Capture the cell that displays the provided text and extract its [X, Y] central coordinate. 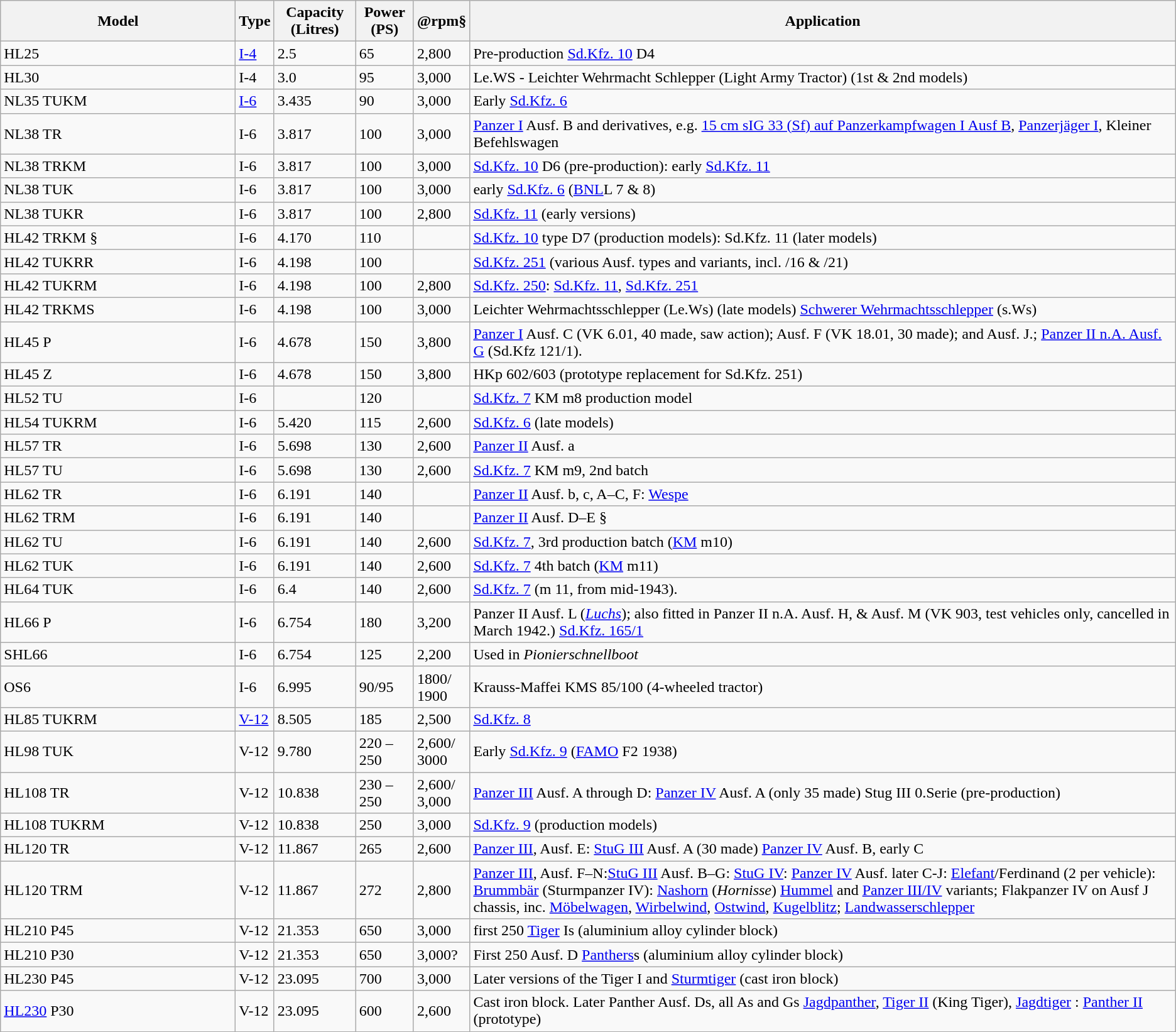
2,600/3,000 [441, 792]
HL45 Z [118, 375]
220 – 250 [384, 752]
HL85 TUKRM [118, 719]
65 [384, 53]
Panzer II Ausf. D–E § [823, 518]
HL210 P30 [118, 955]
265 [384, 849]
Panzer I Ausf. C (VK 6.01, 40 made, saw action); Ausf. F (VK 18.01, 30 made); and Ausf. J.; Panzer II n.A. Ausf. G (Sd.Kfz 121/1). [823, 342]
Panzer II Ausf. a [823, 446]
first 250 Tiger Is (aluminium alloy cylinder block) [823, 931]
Sd.Kfz. 10 D6 (pre-production): early Sd.Kfz. 11 [823, 166]
120 [384, 398]
Panzer II Ausf. b, c, A–C, F: Wespe [823, 494]
180 [384, 622]
Application [823, 21]
3.0 [315, 77]
HL62 TUK [118, 566]
NL38 TRKM [118, 166]
HL108 TR [118, 792]
HL30 [118, 77]
HL230 P45 [118, 979]
Sd.Kfz. 7 KM m8 production model [823, 398]
HKp 602/603 (prototype replacement for Sd.Kfz. 251) [823, 375]
272 [384, 890]
230 –250 [384, 792]
Power (PS) [384, 21]
Panzer III, Ausf. E: StuG III Ausf. A (30 made) Panzer IV Ausf. B, early C [823, 849]
600 [384, 1011]
Panzer III Ausf. A through D: Panzer IV Ausf. A (only 35 made) Stug III 0.Serie (pre-production) [823, 792]
90/95 [384, 686]
Krauss-Maffei KMS 85/100 (4-wheeled tractor) [823, 686]
2,200 [441, 654]
HL230 P30 [118, 1011]
HL120 TRM [118, 890]
Sd.Kfz. 7 4th batch (KM m11) [823, 566]
Panzer II Ausf. L (Luchs); also fitted in Panzer II n.A. Ausf. H, & Ausf. M (VK 903, test vehicles only, cancelled in March 1942.) Sd.Kfz. 165/1 [823, 622]
2.5 [315, 53]
Sd.Kfz. 10 type D7 (production models): Sd.Kfz. 11 (later models) [823, 238]
NL38 TUK [118, 190]
HL66 P [118, 622]
Early Sd.Kfz. 9 (FAMO F2 1938) [823, 752]
Capacity (Litres) [315, 21]
HL98 TUK [118, 752]
700 [384, 979]
185 [384, 719]
5.420 [315, 422]
NL38 TR [118, 133]
HL42 TUKRR [118, 261]
3,000? [441, 955]
6.4 [315, 590]
90 [384, 101]
110 [384, 238]
Le.WS - Leichter Wehrmacht Schlepper (Light Army Tractor) (1st & 2nd models) [823, 77]
Sd.Kfz. 7, 3rd production batch (KM m10) [823, 542]
HL57 TU [118, 470]
HL25 [118, 53]
HL42 TRKM § [118, 238]
@rpm§ [441, 21]
9.780 [315, 752]
95 [384, 77]
Later versions of the Tiger I and Sturmtiger (cast iron block) [823, 979]
SHL66 [118, 654]
Used in Pionierschnellboot [823, 654]
HL45 P [118, 342]
Model [118, 21]
HL108 TUKRM [118, 825]
Sd.Kfz. 7 KM m9, 2nd batch [823, 470]
HL62 TU [118, 542]
HL64 TUK [118, 590]
HL42 TRKMS [118, 309]
Type [255, 21]
HL57 TR [118, 446]
Leichter Wehrmachtsschlepper (Le.Ws) (late models) Schwerer Wehrmachtsschlepper (s.Ws) [823, 309]
OS6 [118, 686]
Early Sd.Kfz. 6 [823, 101]
Sd.Kfz. 11 (early versions) [823, 214]
Sd.Kfz. 9 (production models) [823, 825]
HL54 TUKRM [118, 422]
2,600/3000 [441, 752]
4.170 [315, 238]
Sd.Kfz. 7 (m 11, from mid-1943). [823, 590]
early Sd.Kfz. 6 (BNLL 7 & 8) [823, 190]
Panzer I Ausf. B and derivatives, e.g. 15 cm sIG 33 (Sf) auf Panzerkampfwagen I Ausf B, Panzerjäger I, Kleiner Befehlswagen [823, 133]
250 [384, 825]
HL120 TR [118, 849]
Sd.Kfz. 251 (various Ausf. types and variants, incl. /16 & /21) [823, 261]
1800/1900 [441, 686]
Sd.Kfz. 250: Sd.Kfz. 11, Sd.Kfz. 251 [823, 285]
HL210 P45 [118, 931]
8.505 [315, 719]
HL52 TU [118, 398]
2,500 [441, 719]
3.435 [315, 101]
115 [384, 422]
6.995 [315, 686]
125 [384, 654]
NL35 TUKM [118, 101]
First 250 Ausf. D Pantherss (aluminium alloy cylinder block) [823, 955]
Sd.Kfz. 6 (late models) [823, 422]
Sd.Kfz. 8 [823, 719]
Cast iron block. Later Panther Ausf. Ds, all As and Gs Jagdpanther, Tiger II (King Tiger), Jagdtiger : Panther II (prototype) [823, 1011]
NL38 TUKR [118, 214]
HL42 TUKRM [118, 285]
Pre-production Sd.Kfz. 10 D4 [823, 53]
3,200 [441, 622]
HL62 TRM [118, 518]
HL62 TR [118, 494]
